Detect which cell encompasses the target text, then output its (x, y) center coordinate. 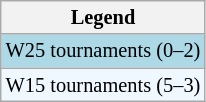
W15 tournaments (5–3) (103, 85)
W25 tournaments (0–2) (103, 51)
Legend (103, 17)
